Extract the [X, Y] coordinate from the center of the cell holding the provided text.  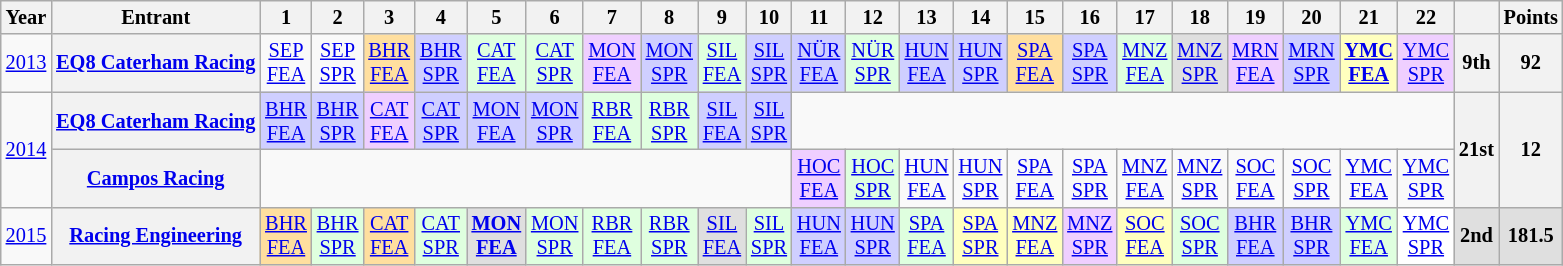
HOCSPR [873, 178]
MRNFEA [1255, 63]
NÜRSPR [873, 63]
10 [769, 17]
21 [1369, 17]
7 [612, 17]
92 [1531, 63]
MRNSPR [1311, 63]
1 [286, 17]
HOCFEA [819, 178]
17 [1144, 17]
Year [26, 17]
2nd [1476, 236]
11 [819, 17]
19 [1255, 17]
15 [1034, 17]
8 [670, 17]
NÜRFEA [819, 63]
16 [1090, 17]
9th [1476, 63]
2014 [26, 150]
Racing Engineering [156, 236]
Campos Racing [156, 178]
20 [1311, 17]
6 [554, 17]
Points [1531, 17]
4 [441, 17]
181.5 [1531, 236]
9 [722, 17]
Entrant [156, 17]
2 [338, 17]
21st [1476, 150]
13 [927, 17]
22 [1426, 17]
18 [1200, 17]
SEPSPR [338, 63]
SEPFEA [286, 63]
5 [497, 17]
3 [389, 17]
14 [980, 17]
2013 [26, 63]
2015 [26, 236]
